For the text-containing cell, return its midpoint in (X, Y) coordinate format. 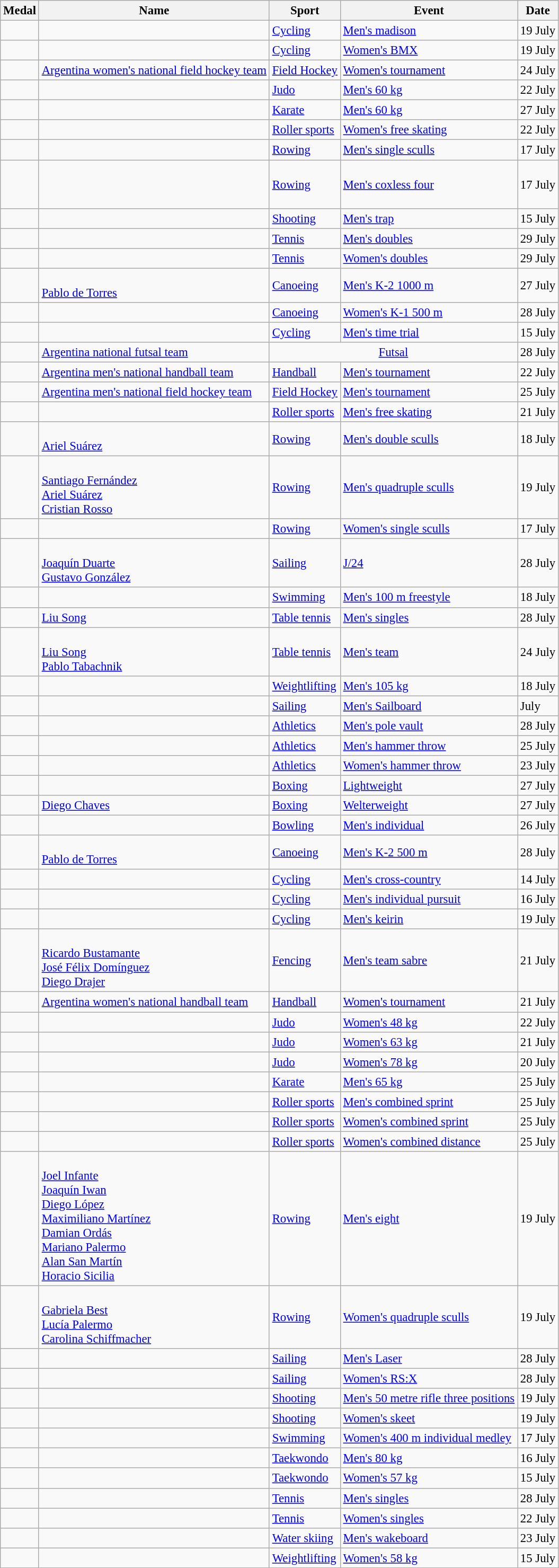
Santiago FernándezAriel SuárezCristian Rosso (154, 488)
Men's 100 m freestyle (429, 598)
Men's pole vault (429, 726)
Men's K-2 500 m (429, 852)
Women's hammer throw (429, 766)
Joel InfanteJoaquín IwanDiego LópezMaximiliano MartínezDamian OrdásMariano PalermoAlan San MartínHoracio Sicilia (154, 1219)
Men's doubles (429, 238)
Men's madison (429, 31)
Men's team (429, 652)
Men's Sailboard (429, 706)
Women's K-1 500 m (429, 313)
Men's single sculls (429, 150)
Men's eight (429, 1219)
Men's double sculls (429, 439)
Women's singles (429, 1518)
Water skiing (305, 1538)
Argentina women's national field hockey team (154, 70)
Argentina men's national field hockey team (154, 392)
Bowling (305, 826)
Women's 58 kg (429, 1558)
26 July (537, 826)
Women's BMX (429, 50)
Women's RS:X (429, 1379)
Liu SongPablo Tabachnik (154, 652)
Women's single sculls (429, 529)
Argentina national futsal team (154, 352)
Ricardo BustamanteJosé Félix DomínguezDiego Drajer (154, 961)
Lightweight (429, 785)
Fencing (305, 961)
Men's 50 metre rifle three positions (429, 1398)
Liu Song (154, 617)
Welterweight (429, 805)
Men's 65 kg (429, 1082)
Men's coxless four (429, 184)
J/24 (429, 563)
Men's wakeboard (429, 1538)
Diego Chaves (154, 805)
Men's Laser (429, 1359)
Men's cross-country (429, 880)
Women's quadruple sculls (429, 1317)
Women's combined distance (429, 1141)
Sport (305, 11)
Men's 105 kg (429, 686)
Women's 400 m individual medley (429, 1438)
Ariel Suárez (154, 439)
Women's 57 kg (429, 1478)
Joaquín DuarteGustavo González (154, 563)
Men's team sabre (429, 961)
Women's free skating (429, 130)
Men's individual pursuit (429, 899)
Men's K-2 1000 m (429, 285)
Women's 63 kg (429, 1042)
Date (537, 11)
Medal (20, 11)
Men's keirin (429, 919)
20 July (537, 1062)
Women's skeet (429, 1419)
Men's hammer throw (429, 746)
Women's 78 kg (429, 1062)
Men's individual (429, 826)
July (537, 706)
Men's time trial (429, 332)
Men's combined sprint (429, 1102)
Gabriela BestLucía PalermoCarolina Schiffmacher (154, 1317)
Men's trap (429, 218)
Argentina women's national handball team (154, 1002)
Men's quadruple sculls (429, 488)
Men's 80 kg (429, 1458)
Futsal (393, 352)
Women's combined sprint (429, 1122)
Men's free skating (429, 412)
Women's 48 kg (429, 1022)
14 July (537, 880)
Women's doubles (429, 258)
Event (429, 11)
Name (154, 11)
Argentina men's national handball team (154, 372)
